Scan for the cell matching the given text and deliver its (x, y) coordinate at center. 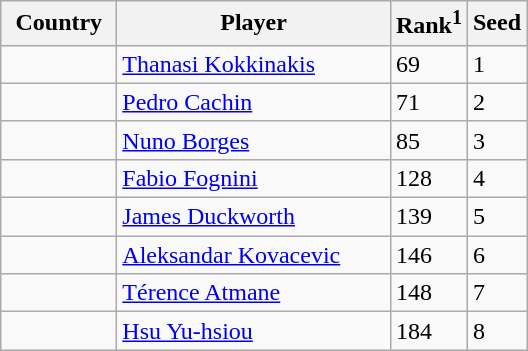
2 (496, 102)
James Duckworth (254, 217)
Nuno Borges (254, 140)
Hsu Yu-hsiou (254, 331)
4 (496, 178)
1 (496, 64)
5 (496, 217)
Thanasi Kokkinakis (254, 64)
6 (496, 255)
Rank1 (428, 24)
7 (496, 293)
3 (496, 140)
Pedro Cachin (254, 102)
69 (428, 64)
Player (254, 24)
Aleksandar Kovacevic (254, 255)
128 (428, 178)
148 (428, 293)
71 (428, 102)
Country (59, 24)
85 (428, 140)
Térence Atmane (254, 293)
146 (428, 255)
184 (428, 331)
8 (496, 331)
Seed (496, 24)
Fabio Fognini (254, 178)
139 (428, 217)
